Identify which cell holds the provided text, then report its [X, Y] central coordinate. 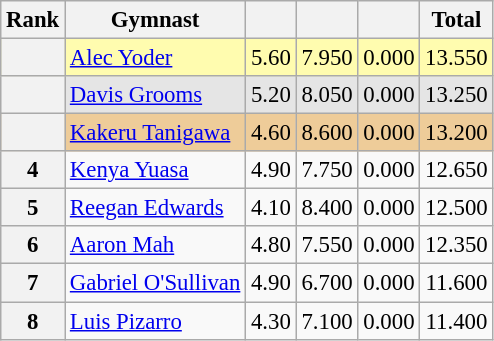
12.650 [456, 170]
11.400 [456, 321]
4.80 [271, 245]
13.200 [456, 133]
8.050 [327, 95]
Luis Pizarro [156, 321]
4.60 [271, 133]
13.550 [456, 58]
4.10 [271, 208]
Reegan Edwards [156, 208]
Total [456, 20]
6 [33, 245]
12.350 [456, 245]
Kenya Yuasa [156, 170]
8.600 [327, 133]
Gabriel O'Sullivan [156, 283]
6.700 [327, 283]
11.600 [456, 283]
Gymnast [156, 20]
Rank [33, 20]
5 [33, 208]
12.500 [456, 208]
7.100 [327, 321]
4 [33, 170]
Kakeru Tanigawa [156, 133]
13.250 [456, 95]
Aaron Mah [156, 245]
5.20 [271, 95]
8 [33, 321]
4.30 [271, 321]
7.750 [327, 170]
Alec Yoder [156, 58]
7.550 [327, 245]
5.60 [271, 58]
7.950 [327, 58]
7 [33, 283]
8.400 [327, 208]
Davis Grooms [156, 95]
